Locate the cell with the specified text and output its [X, Y] center coordinate. 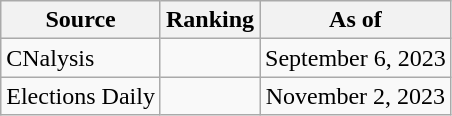
September 6, 2023 [356, 58]
November 2, 2023 [356, 96]
Ranking [210, 20]
CNalysis [81, 58]
Elections Daily [81, 96]
As of [356, 20]
Source [81, 20]
